From the cell containing the given text, extract its center point as [X, Y] coordinate. 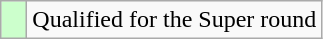
Qualified for the Super round [174, 20]
